Scan for the cell matching the given text and deliver its (x, y) coordinate at center. 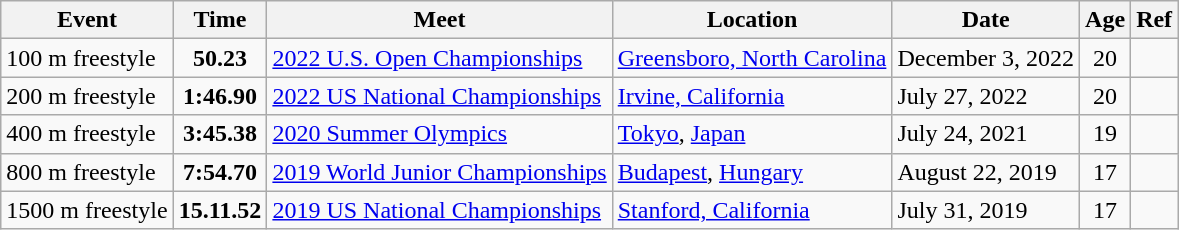
Irvine, California (752, 96)
July 27, 2022 (986, 96)
1:46.90 (220, 96)
Budapest, Hungary (752, 172)
Age (1106, 20)
2022 US National Championships (440, 96)
15.11.52 (220, 210)
August 22, 2019 (986, 172)
2020 Summer Olympics (440, 134)
Date (986, 20)
7:54.70 (220, 172)
Stanford, California (752, 210)
800 m freestyle (87, 172)
Greensboro, North Carolina (752, 58)
Meet (440, 20)
200 m freestyle (87, 96)
Event (87, 20)
2019 World Junior Championships (440, 172)
Ref (1154, 20)
1500 m freestyle (87, 210)
July 31, 2019 (986, 210)
Tokyo, Japan (752, 134)
Location (752, 20)
December 3, 2022 (986, 58)
2022 U.S. Open Championships (440, 58)
Time (220, 20)
400 m freestyle (87, 134)
100 m freestyle (87, 58)
50.23 (220, 58)
3:45.38 (220, 134)
2019 US National Championships (440, 210)
19 (1106, 134)
July 24, 2021 (986, 134)
